Find where the given text appears and provide that cell's center as [X, Y] coordinate. 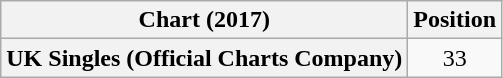
Chart (2017) [204, 20]
UK Singles (Official Charts Company) [204, 58]
Position [455, 20]
33 [455, 58]
